Scan for the cell matching the given text and deliver its [x, y] coordinate at center. 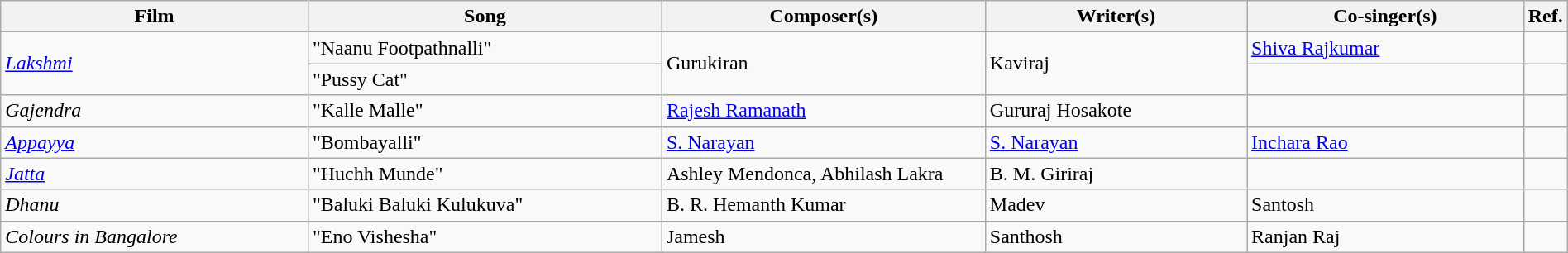
Composer(s) [824, 17]
"Kalle Malle" [485, 111]
Santosh [1386, 205]
Ashley Mendonca, Abhilash Lakra [824, 174]
Appayya [155, 142]
Song [485, 17]
"Huchh Munde" [485, 174]
Ref. [1545, 17]
Jatta [155, 174]
B. M. Giriraj [1116, 174]
Film [155, 17]
"Bombayalli" [485, 142]
"Eno Vishesha" [485, 236]
Inchara Rao [1386, 142]
"Baluki Baluki Kulukuva" [485, 205]
Jamesh [824, 236]
Shiva Rajkumar [1386, 48]
Ranjan Raj [1386, 236]
"Naanu Footpathnalli" [485, 48]
Colours in Bangalore [155, 236]
Rajesh Ramanath [824, 111]
Gururaj Hosakote [1116, 111]
Co-singer(s) [1386, 17]
B. R. Hemanth Kumar [824, 205]
Madev [1116, 205]
Gajendra [155, 111]
Writer(s) [1116, 17]
"Pussy Cat" [485, 79]
Lakshmi [155, 64]
Santhosh [1116, 236]
Gurukiran [824, 64]
Kaviraj [1116, 64]
Dhanu [155, 205]
